Search for the cell housing the specified text and yield its (X, Y) center coordinate. 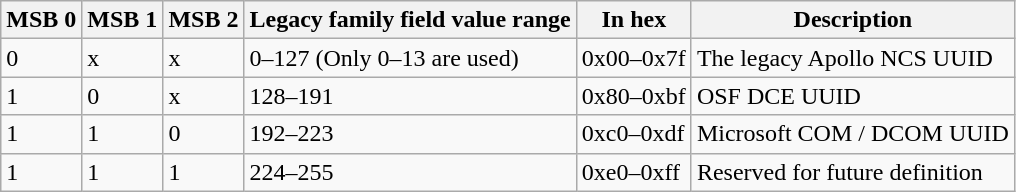
In hex (634, 20)
Description (852, 20)
0–127 (Only 0–13 are used) (410, 58)
The legacy Apollo NCS UUID (852, 58)
0x80–0xbf (634, 96)
0x00–0x7f (634, 58)
Microsoft COM / DCOM UUID (852, 134)
224–255 (410, 172)
192–223 (410, 134)
MSB 1 (122, 20)
MSB 2 (204, 20)
Reserved for future definition (852, 172)
Legacy family field value range (410, 20)
0xc0–0xdf (634, 134)
OSF DCE UUID (852, 96)
MSB 0 (42, 20)
128–191 (410, 96)
0xe0–0xff (634, 172)
